Provide the (x, y) coordinate of the cell's center where the given text is located.  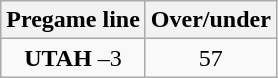
Over/under (210, 20)
UTAH –3 (74, 58)
Pregame line (74, 20)
57 (210, 58)
